Capture the cell that displays the provided text and extract its [X, Y] central coordinate. 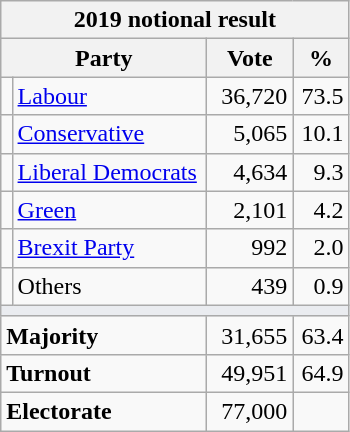
Brexit Party [110, 248]
% [321, 58]
Labour [110, 96]
5,065 [250, 134]
439 [250, 286]
77,000 [250, 411]
63.4 [321, 335]
Vote [250, 58]
0.9 [321, 286]
Majority [104, 335]
Others [110, 286]
Conservative [110, 134]
Party [104, 58]
36,720 [250, 96]
4.2 [321, 210]
Green [110, 210]
2.0 [321, 248]
2,101 [250, 210]
31,655 [250, 335]
73.5 [321, 96]
64.9 [321, 373]
992 [250, 248]
Liberal Democrats [110, 172]
Electorate [104, 411]
2019 notional result [175, 20]
Turnout [104, 373]
4,634 [250, 172]
49,951 [250, 373]
10.1 [321, 134]
9.3 [321, 172]
